Capture the cell that displays the provided text and extract its (X, Y) central coordinate. 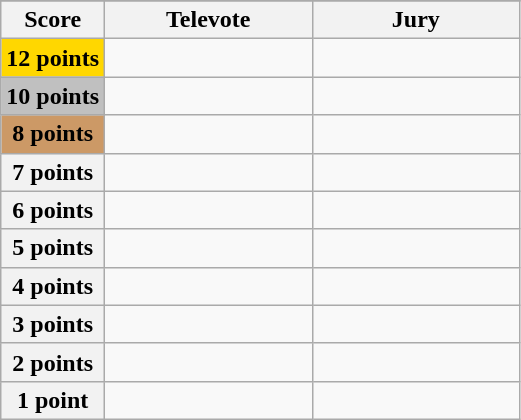
4 points (53, 286)
Jury (416, 20)
3 points (53, 324)
Score (53, 20)
Televote (209, 20)
2 points (53, 362)
5 points (53, 248)
6 points (53, 210)
10 points (53, 96)
8 points (53, 134)
12 points (53, 58)
1 point (53, 400)
7 points (53, 172)
